Search for the cell housing the specified text and yield its [X, Y] center coordinate. 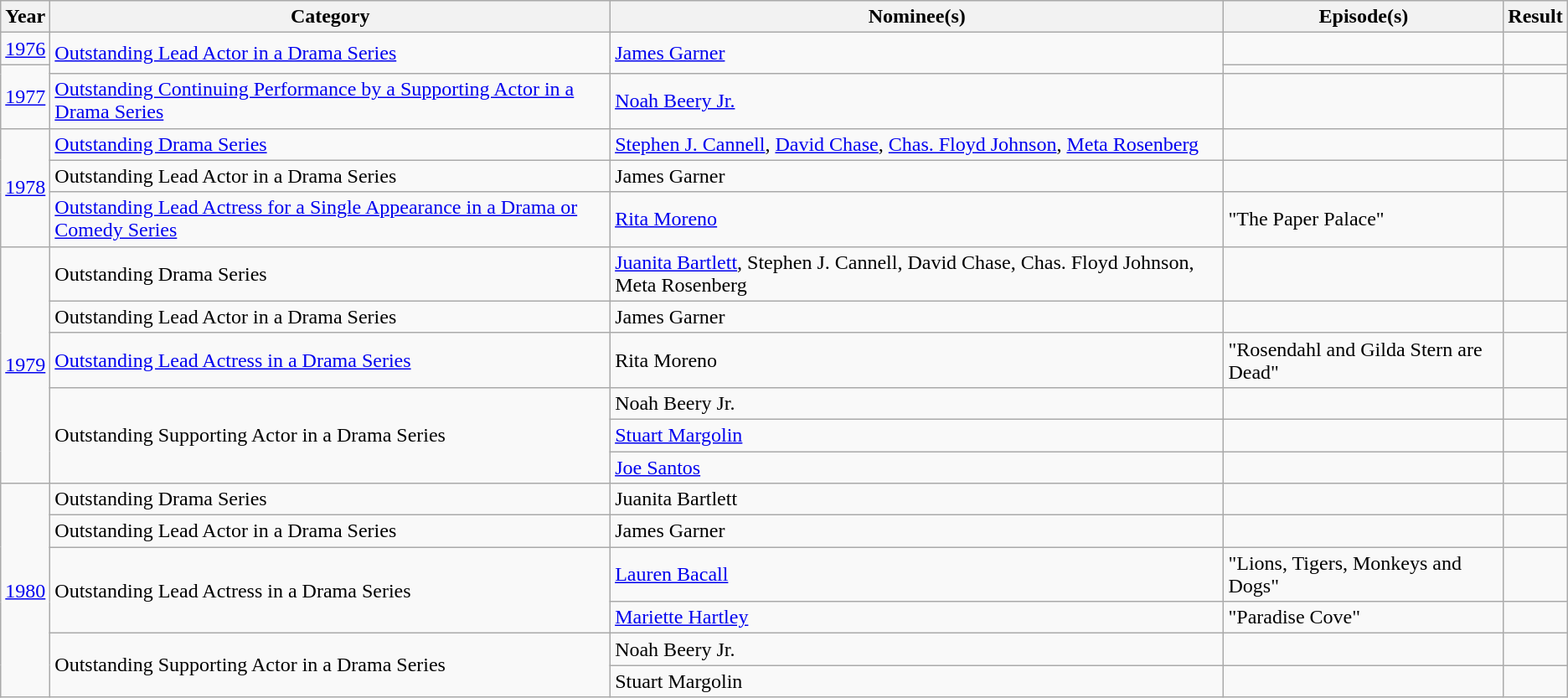
1978 [25, 188]
Juanita Bartlett, Stephen J. Cannell, David Chase, Chas. Floyd Johnson, Meta Rosenberg [917, 273]
1977 [25, 96]
1976 [25, 49]
Episode(s) [1364, 17]
Stephen J. Cannell, David Chase, Chas. Floyd Johnson, Meta Rosenberg [917, 144]
Nominee(s) [917, 17]
"Rosendahl and Gilda Stern are Dead" [1364, 360]
1980 [25, 590]
Result [1535, 17]
Mariette Hartley [917, 618]
Lauren Bacall [917, 575]
Joe Santos [917, 467]
1979 [25, 365]
Juanita Bartlett [917, 499]
"Paradise Cove" [1364, 618]
"The Paper Palace" [1364, 220]
Outstanding Continuing Performance by a Supporting Actor in a Drama Series [330, 101]
Category [330, 17]
Year [25, 17]
Outstanding Lead Actress for a Single Appearance in a Drama or Comedy Series [330, 220]
"Lions, Tigers, Monkeys and Dogs" [1364, 575]
